Extract the [x, y] coordinate from the center of the cell holding the provided text.  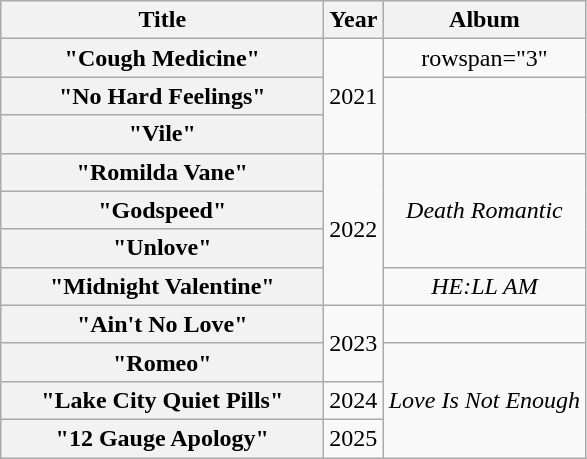
HE:LL AM [484, 286]
2023 [354, 343]
Death Romantic [484, 210]
2025 [354, 438]
2024 [354, 400]
"Vile" [162, 134]
"Romilda Vane" [162, 172]
"Romeo" [162, 362]
"12 Gauge Apology" [162, 438]
2021 [354, 96]
"Midnight Valentine" [162, 286]
rowspan="3" [484, 58]
Love Is Not Enough [484, 400]
Year [354, 20]
"Unlove" [162, 248]
2022 [354, 229]
"Cough Medicine" [162, 58]
Album [484, 20]
Title [162, 20]
"Ain't No Love" [162, 324]
"Lake City Quiet Pills" [162, 400]
"Godspeed" [162, 210]
"No Hard Feelings" [162, 96]
